Extract the (X, Y) coordinate from the center of the cell holding the provided text.  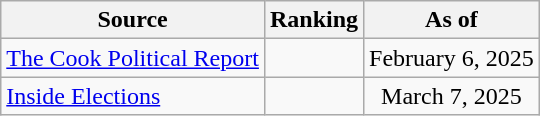
Source (133, 20)
Inside Elections (133, 96)
As of (452, 20)
The Cook Political Report (133, 58)
Ranking (314, 20)
February 6, 2025 (452, 58)
March 7, 2025 (452, 96)
